Find where the given text appears and provide that cell's center as [x, y] coordinate. 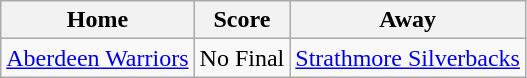
Strathmore Silverbacks [408, 58]
Home [98, 20]
Score [242, 20]
No Final [242, 58]
Aberdeen Warriors [98, 58]
Away [408, 20]
